Determine the (X, Y) coordinate at the center of the cell enclosing the given text.  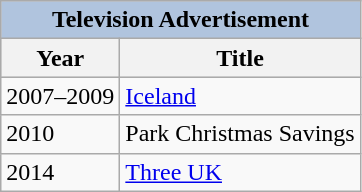
2007–2009 (60, 96)
Title (240, 58)
2010 (60, 134)
Television Advertisement (180, 20)
Iceland (240, 96)
Year (60, 58)
Park Christmas Savings (240, 134)
Three UK (240, 172)
2014 (60, 172)
